Return the (x, y) coordinate for the center point of the cell that contains the specified text.  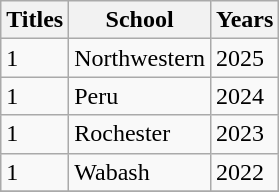
Years (244, 20)
2023 (244, 134)
2022 (244, 172)
2024 (244, 96)
Wabash (140, 172)
Rochester (140, 134)
Northwestern (140, 58)
Peru (140, 96)
School (140, 20)
Titles (35, 20)
2025 (244, 58)
